Output the (X, Y) coordinate of the center of the cell containing the given text.  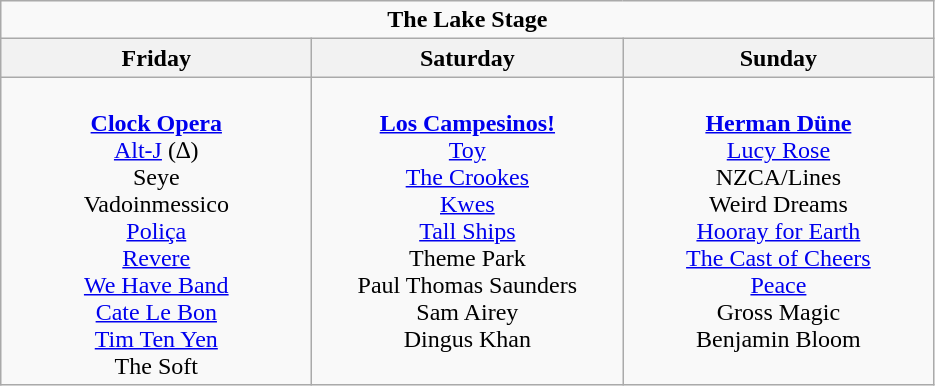
Sunday (778, 58)
The Lake Stage (468, 20)
Herman Düne Lucy Rose NZCA/Lines Weird Dreams Hooray for Earth The Cast of Cheers Peace Gross Magic Benjamin Bloom (778, 231)
Saturday (468, 58)
Clock Opera Alt-J (∆) Seye Vadoinmessico Poliça Revere We Have Band Cate Le Bon Tim Ten Yen The Soft (156, 231)
Friday (156, 58)
Los Campesinos! Toy The Crookes Kwes Tall Ships Theme Park Paul Thomas Saunders Sam Airey Dingus Khan (468, 231)
